Capture the cell that displays the provided text and extract its (X, Y) central coordinate. 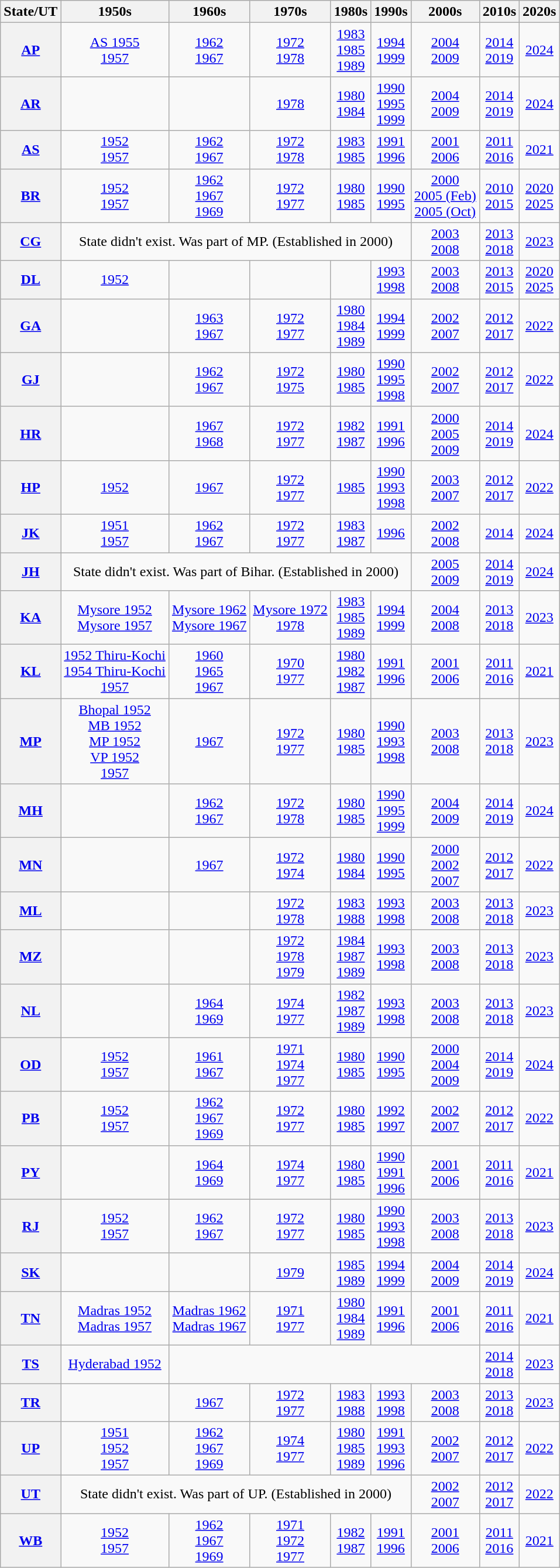
1964 1969 (209, 1011)
1970s (290, 12)
HP (30, 487)
MP (30, 741)
2010s (499, 12)
WB (30, 1540)
GJ (30, 379)
1963 1967 (209, 326)
1961 1967 (209, 1064)
DL (30, 280)
2004 2008 (445, 618)
TR (30, 1402)
PB (30, 1118)
199019911996 (391, 1172)
TN (30, 1318)
State didn't exist. Was part of Bihar. (Established in 2000) (236, 571)
1980 1985 1989 (351, 1449)
2002 2008 (445, 533)
20132018 (499, 241)
Mysore 1962 Mysore 1967 (209, 618)
CG (30, 241)
19801985 (351, 1172)
Bhopal 1952 MB 1952 MP 1952 VP 1952 1957 (115, 741)
AS 1955 1957 (115, 50)
1985 (351, 487)
2014 (499, 533)
20032008 (445, 241)
19911996 (391, 1318)
1990 1995 1998 (391, 379)
1980s (351, 12)
19641969 (209, 1172)
1970 1977 (290, 672)
2013 2015 (499, 280)
HR (30, 433)
MZ (30, 957)
1971 1974 1977 (290, 1064)
SK (30, 1272)
Mysore 1972 1978 (290, 618)
1967 1968 (209, 433)
1952 Thiru-Kochi 1954 Thiru-Kochi 1957 (115, 672)
1991 1993 1996 (391, 1449)
NL (30, 1011)
1980 1984 1989 (351, 326)
UP (30, 1449)
RJ (30, 1226)
2003 2007 (445, 487)
AR (30, 104)
PY (30, 1172)
1960 1965 1967 (209, 672)
GA (30, 326)
KL (30, 672)
JH (30, 571)
1979 (290, 1272)
BR (30, 196)
2000s (445, 12)
UT (30, 1494)
Hyderabad 1952 (115, 1364)
AS (30, 150)
2005 2009 (445, 571)
19741977 (290, 1172)
1951 1952 1957 (115, 1449)
TS (30, 1364)
Madras 1962Madras 1967 (209, 1318)
State didn't exist. Was part of MP. (Established in 2000) (236, 241)
1978 (290, 104)
198019841989 (351, 1318)
State/UT (30, 12)
1990s (391, 12)
1984 1987 1989 (351, 957)
2000 2005 (Feb) 2005 (Oct) (445, 196)
KA (30, 618)
1951 1957 (115, 533)
2010 2015 (499, 196)
1983 1987 (351, 533)
1982 1987 1989 (351, 1011)
OD (30, 1064)
State didn't exist. Was part of UP. (Established in 2000) (236, 1494)
2000 2005 2009 (445, 433)
1996 (391, 533)
2020s (540, 12)
ML (30, 911)
1971 1972 1977 (290, 1540)
Mysore 1952 Mysore 1957 (115, 618)
2000 2004 2009 (445, 1064)
MH (30, 811)
Madras 1952Madras 1957 (115, 1318)
1972 1974 (290, 865)
AP (30, 50)
1980 1982 1987 (351, 672)
1950s (115, 12)
1972 1978 1979 (290, 957)
1960s (209, 12)
1983 1985 (351, 150)
JK (30, 533)
MN (30, 865)
1985 1989 (351, 1272)
20142018 (499, 1364)
1972 1975 (290, 379)
2000 2002 2007 (445, 865)
1992 1997 (391, 1118)
19711977 (290, 1318)
